For the text-containing cell, return its midpoint in (x, y) coordinate format. 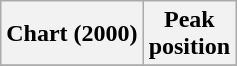
Peakposition (189, 34)
Chart (2000) (72, 34)
